Capture the cell that displays the provided text and extract its [X, Y] central coordinate. 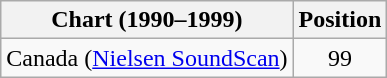
99 [340, 58]
Chart (1990–1999) [147, 20]
Position [340, 20]
Canada (Nielsen SoundScan) [147, 58]
